Provide the [x, y] coordinate of the cell's center where the given text is located.  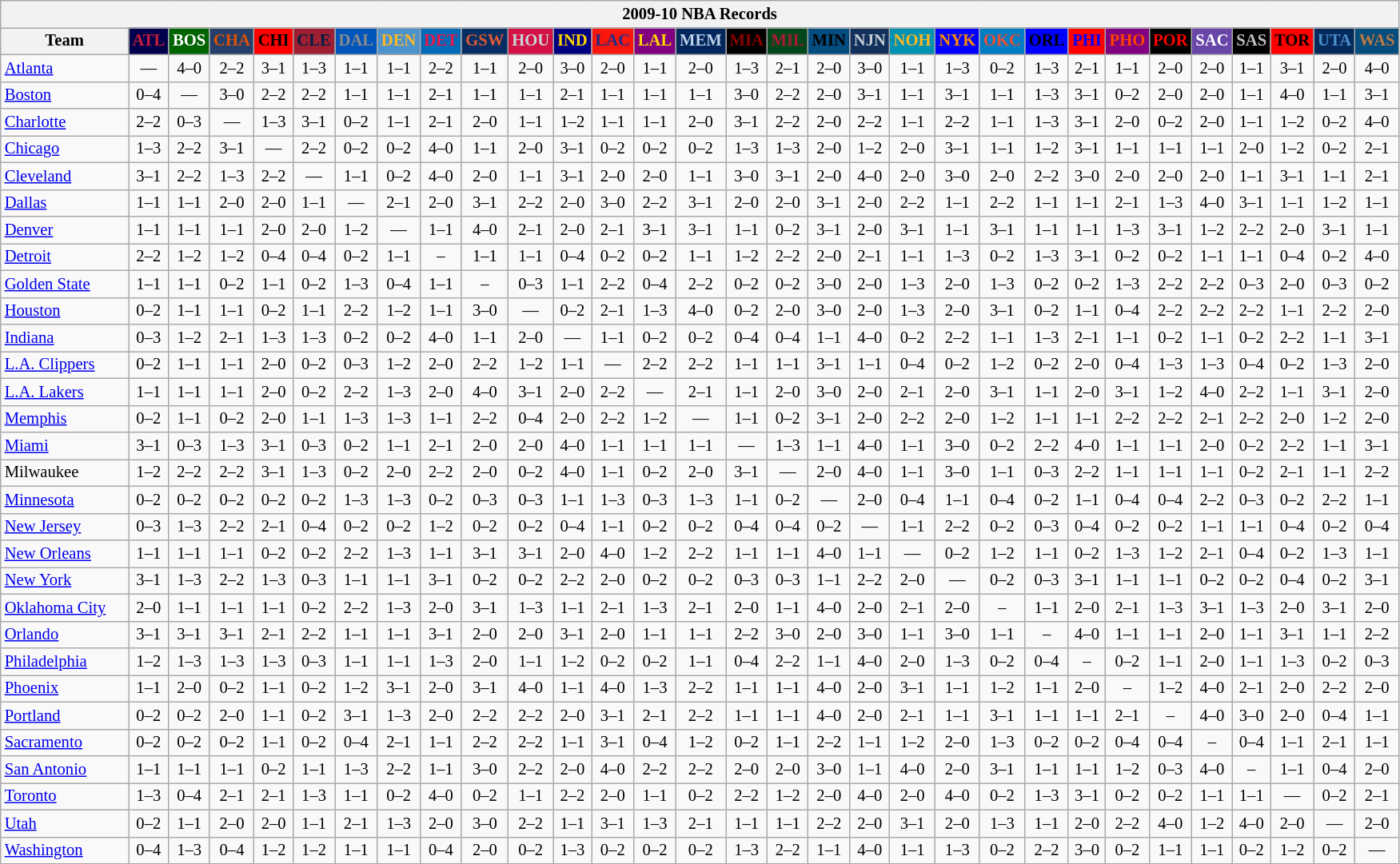
PHI [1087, 41]
Dallas [65, 203]
CLE [313, 41]
Toronto [65, 796]
SAC [1212, 41]
DEN [398, 41]
Sacramento [65, 743]
Orlando [65, 635]
L.A. Lakers [65, 392]
2009-10 NBA Records [700, 14]
CHA [232, 41]
Team [65, 41]
NYK [957, 41]
New York [65, 580]
Detroit [65, 257]
Cleveland [65, 176]
Oklahoma City [65, 607]
OKC [1003, 41]
MEM [700, 41]
L.A. Clippers [65, 364]
ORL [1047, 41]
Charlotte [65, 122]
LAC [612, 41]
WAS [1377, 41]
HOU [531, 41]
POR [1171, 41]
Indiana [65, 338]
IND [572, 41]
MIL [788, 41]
BOS [189, 41]
ATL [149, 41]
Philadelphia [65, 661]
Memphis [65, 419]
MIA [747, 41]
Utah [65, 823]
SAS [1251, 41]
LAL [655, 41]
Atlanta [65, 68]
Boston [65, 95]
Chicago [65, 149]
Golden State [65, 284]
PHO [1127, 41]
Washington [65, 850]
New Orleans [65, 554]
Houston [65, 311]
Portland [65, 715]
NJN [870, 41]
Minnesota [65, 500]
DET [441, 41]
UTA [1334, 41]
San Antonio [65, 770]
MIN [829, 41]
TOR [1292, 41]
Miami [65, 445]
Phoenix [65, 688]
NOH [913, 41]
CHI [273, 41]
New Jersey [65, 527]
DAL [357, 41]
Denver [65, 229]
Milwaukee [65, 472]
GSW [485, 41]
